Extract the (x, y) coordinate from the center of the cell holding the provided text.  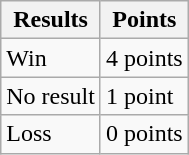
Loss (51, 134)
Points (144, 20)
0 points (144, 134)
No result (51, 96)
1 point (144, 96)
4 points (144, 58)
Win (51, 58)
Results (51, 20)
